Capture the cell that displays the provided text and extract its [X, Y] central coordinate. 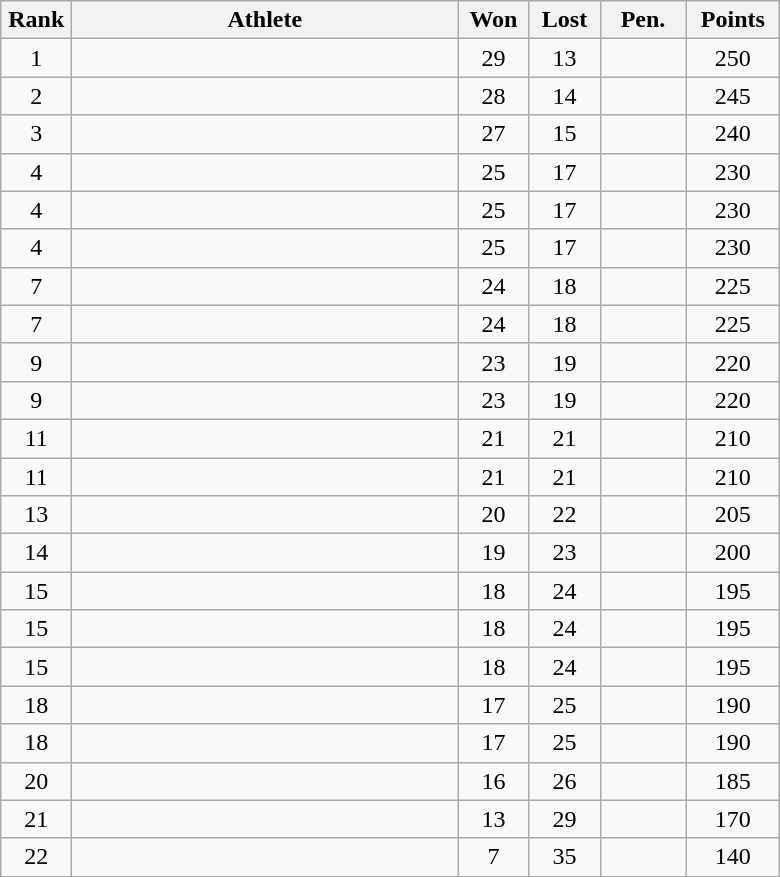
Pen. [643, 20]
245 [733, 96]
3 [36, 134]
Won [494, 20]
26 [564, 781]
Rank [36, 20]
170 [733, 819]
140 [733, 857]
240 [733, 134]
35 [564, 857]
205 [733, 515]
1 [36, 58]
250 [733, 58]
16 [494, 781]
27 [494, 134]
185 [733, 781]
28 [494, 96]
Athlete [265, 20]
Lost [564, 20]
Points [733, 20]
2 [36, 96]
200 [733, 553]
